Return [X, Y] of the center of cell containing provided text 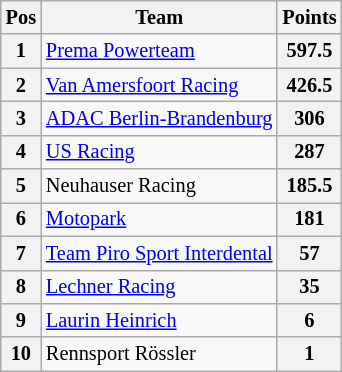
5 [21, 186]
8 [21, 287]
4 [21, 152]
Points [309, 17]
Pos [21, 17]
Team [159, 17]
597.5 [309, 51]
ADAC Berlin-Brandenburg [159, 118]
10 [21, 354]
Rennsport Rössler [159, 354]
Prema Powerteam [159, 51]
Laurin Heinrich [159, 320]
185.5 [309, 186]
2 [21, 85]
7 [21, 253]
Neuhauser Racing [159, 186]
3 [21, 118]
306 [309, 118]
9 [21, 320]
426.5 [309, 85]
287 [309, 152]
Lechner Racing [159, 287]
US Racing [159, 152]
Motopark [159, 219]
35 [309, 287]
Van Amersfoort Racing [159, 85]
181 [309, 219]
Team Piro Sport Interdental [159, 253]
57 [309, 253]
